Output the [X, Y] coordinate of the center of the cell containing the given text.  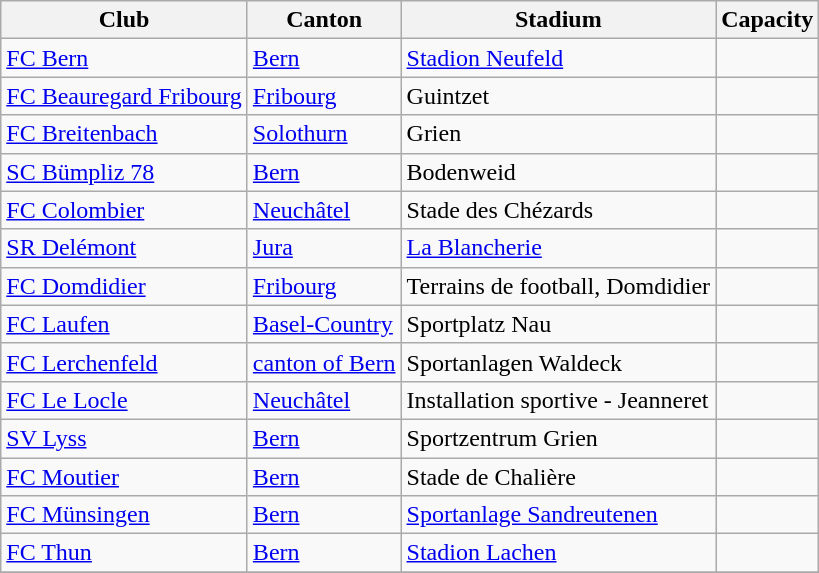
Installation sportive - Jeanneret [558, 400]
Sportplatz Nau [558, 324]
FC Thun [124, 553]
Guintzet [558, 96]
Stade de Chalière [558, 477]
Bodenweid [558, 172]
canton of Bern [324, 362]
SR Delémont [124, 248]
Terrains de football, Domdidier [558, 286]
FC Moutier [124, 477]
Stadion Lachen [558, 553]
La Blancherie [558, 248]
FC Colombier [124, 210]
Stadion Neufeld [558, 58]
FC Lerchenfeld [124, 362]
SV Lyss [124, 438]
Stade des Chézards [558, 210]
Sportzentrum Grien [558, 438]
FC Laufen [124, 324]
FC Domdidier [124, 286]
Canton [324, 20]
FC Bern [124, 58]
Capacity [768, 20]
Sportanlagen Waldeck [558, 362]
FC Breitenbach [124, 134]
FC Le Locle [124, 400]
Sportanlage Sandreutenen [558, 515]
Jura [324, 248]
Basel-Country [324, 324]
SC Bümpliz 78 [124, 172]
Solothurn [324, 134]
FC Beauregard Fribourg [124, 96]
Stadium [558, 20]
Grien [558, 134]
FC Münsingen [124, 515]
Club [124, 20]
